Detect which cell encompasses the target text, then output its (x, y) center coordinate. 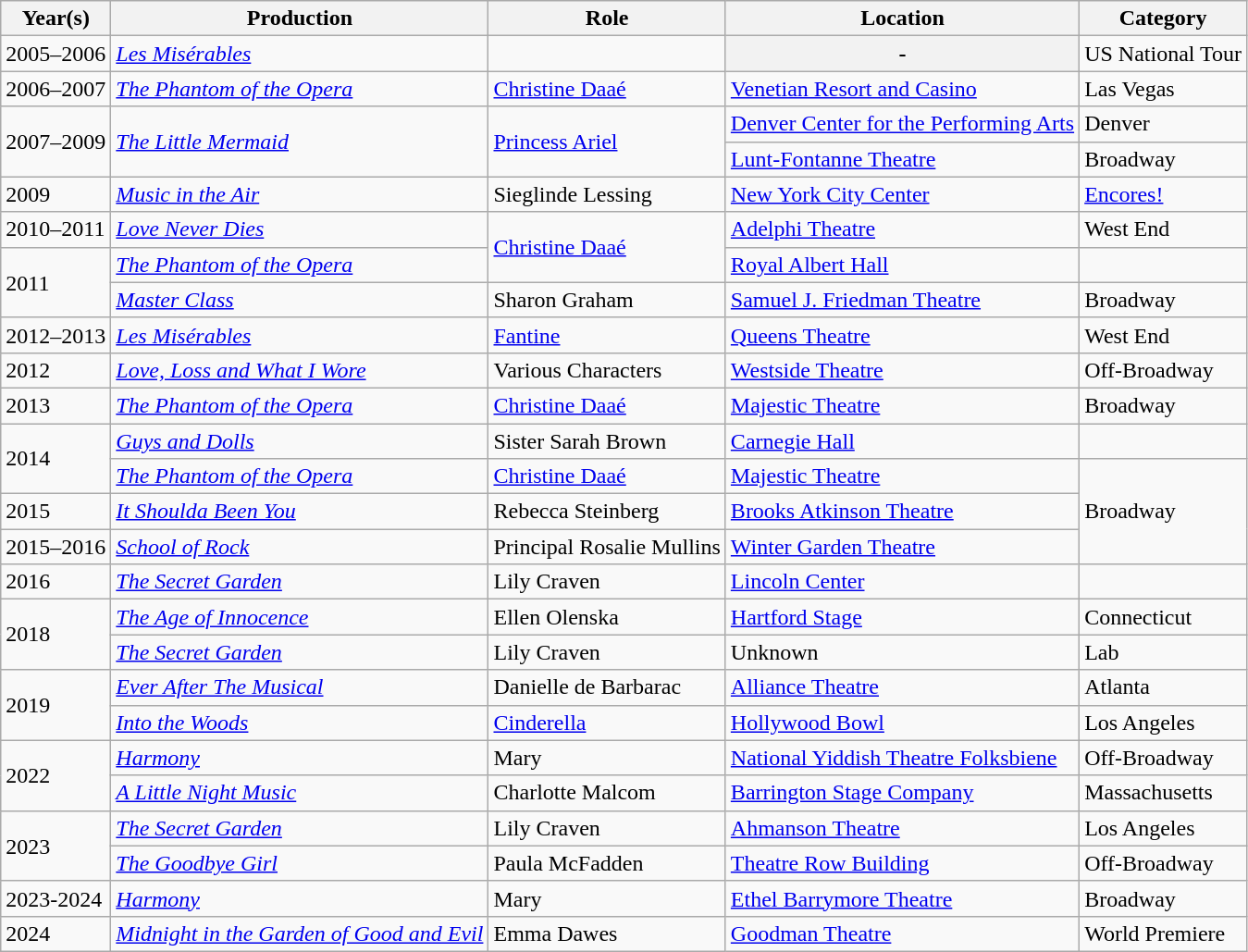
Production (300, 19)
Queens Theatre (902, 335)
Venetian Resort and Casino (902, 89)
2015–2016 (56, 547)
Ellen Olenska (607, 617)
Lunt-Fontanne Theatre (902, 159)
Samuel J. Friedman Theatre (902, 300)
Ethel Barrymore Theatre (902, 898)
2011 (56, 282)
Location (902, 19)
Sieglinde Lessing (607, 194)
Emma Dawes (607, 933)
2009 (56, 194)
Sister Sarah Brown (607, 441)
Brooks Atkinson Theatre (902, 512)
Danielle de Barbarac (607, 687)
Unknown (902, 652)
Winter Garden Theatre (902, 547)
Into the Woods (300, 723)
World Premiere (1164, 933)
Goodman Theatre (902, 933)
Encores! (1164, 194)
Charlotte Malcom (607, 793)
Midnight in the Garden of Good and Evil (300, 933)
Alliance Theatre (902, 687)
A Little Night Music (300, 793)
Rebecca Steinberg (607, 512)
2012 (56, 370)
Principal Rosalie Mullins (607, 547)
2006–2007 (56, 89)
2005–2006 (56, 54)
2015 (56, 512)
Role (607, 19)
Hartford Stage (902, 617)
2012–2013 (56, 335)
2013 (56, 405)
Fantine (607, 335)
Paula McFadden (607, 863)
Ahmanson Theatre (902, 828)
2023-2024 (56, 898)
Guys and Dolls (300, 441)
Music in the Air (300, 194)
School of Rock (300, 547)
2014 (56, 459)
Adelphi Theatre (902, 229)
Denver (1164, 124)
Westside Theatre (902, 370)
Master Class (300, 300)
Theatre Row Building (902, 863)
National Yiddish Theatre Folksbiene (902, 758)
Lincoln Center (902, 582)
2016 (56, 582)
2022 (56, 775)
- (902, 54)
2019 (56, 705)
Category (1164, 19)
Lab (1164, 652)
Year(s) (56, 19)
Barrington Stage Company (902, 793)
2010–2011 (56, 229)
Atlanta (1164, 687)
US National Tour (1164, 54)
Connecticut (1164, 617)
New York City Center (902, 194)
Ever After The Musical (300, 687)
It Shoulda Been You (300, 512)
Cinderella (607, 723)
Love, Loss and What I Wore (300, 370)
Carnegie Hall (902, 441)
2023 (56, 846)
Royal Albert Hall (902, 265)
Las Vegas (1164, 89)
Denver Center for the Performing Arts (902, 124)
Princess Ariel (607, 142)
The Little Mermaid (300, 142)
The Goodbye Girl (300, 863)
2007–2009 (56, 142)
The Age of Innocence (300, 617)
Massachusetts (1164, 793)
2018 (56, 635)
Sharon Graham (607, 300)
2024 (56, 933)
Hollywood Bowl (902, 723)
Various Characters (607, 370)
Love Never Dies (300, 229)
